Scan for the cell matching the given text and deliver its [X, Y] coordinate at center. 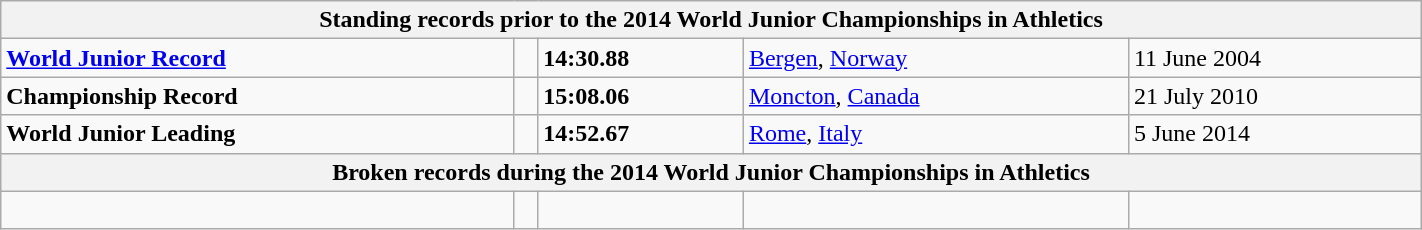
Rome, Italy [936, 134]
Standing records prior to the 2014 World Junior Championships in Athletics [711, 20]
21 July 2010 [1274, 96]
Championship Record [258, 96]
5 June 2014 [1274, 134]
World Junior Leading [258, 134]
14:52.67 [641, 134]
Broken records during the 2014 World Junior Championships in Athletics [711, 172]
15:08.06 [641, 96]
14:30.88 [641, 58]
11 June 2004 [1274, 58]
Bergen, Norway [936, 58]
Moncton, Canada [936, 96]
World Junior Record [258, 58]
